Capture the cell that displays the provided text and extract its [x, y] central coordinate. 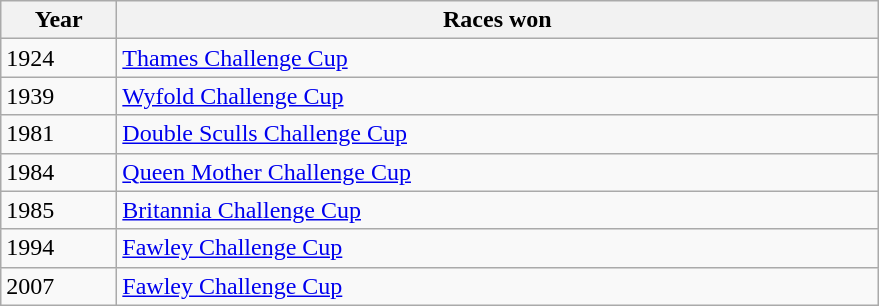
1924 [59, 58]
Thames Challenge Cup [498, 58]
1994 [59, 248]
Year [59, 20]
1939 [59, 96]
Wyfold Challenge Cup [498, 96]
1981 [59, 134]
1985 [59, 210]
Britannia Challenge Cup [498, 210]
Double Sculls Challenge Cup [498, 134]
1984 [59, 172]
Queen Mother Challenge Cup [498, 172]
2007 [59, 286]
Races won [498, 20]
